Identify which cell holds the provided text, then report its [X, Y] central coordinate. 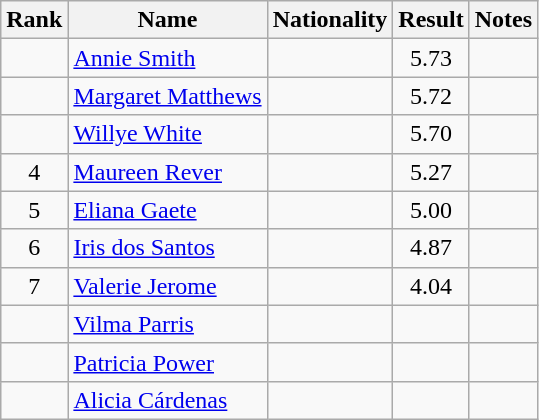
Annie Smith [168, 58]
Vilma Parris [168, 324]
4 [34, 172]
Maureen Rever [168, 172]
4.87 [431, 248]
5.72 [431, 96]
Notes [503, 20]
Iris dos Santos [168, 248]
Rank [34, 20]
Name [168, 20]
Nationality [330, 20]
5 [34, 210]
4.04 [431, 286]
5.70 [431, 134]
Alicia Cárdenas [168, 400]
Willye White [168, 134]
7 [34, 286]
5.00 [431, 210]
Eliana Gaete [168, 210]
Result [431, 20]
6 [34, 248]
Patricia Power [168, 362]
5.73 [431, 58]
Margaret Matthews [168, 96]
5.27 [431, 172]
Valerie Jerome [168, 286]
